Capture the cell that displays the provided text and extract its (X, Y) central coordinate. 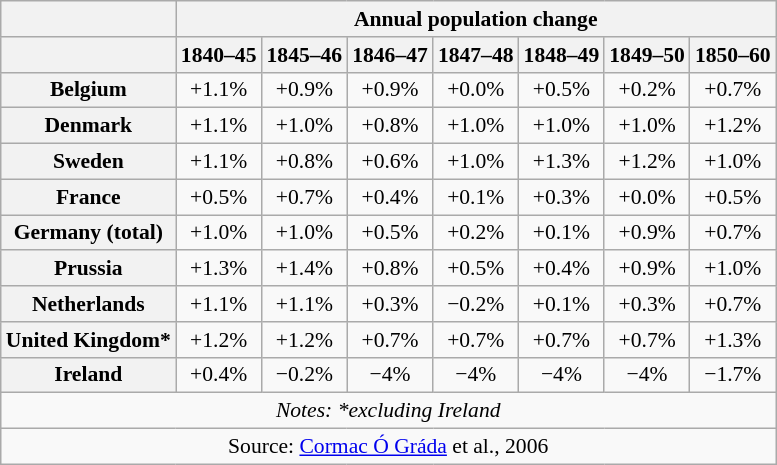
1846–47 (390, 55)
Annual population change (476, 19)
Prussia (88, 269)
Sweden (88, 162)
Ireland (88, 375)
Notes: *excluding Ireland (388, 411)
United Kingdom* (88, 340)
+0.6% (390, 162)
France (88, 197)
−1.7% (733, 375)
1840–45 (219, 55)
Netherlands (88, 304)
+1.4% (304, 269)
1848–49 (562, 55)
Denmark (88, 126)
1849–50 (647, 55)
1845–46 (304, 55)
Germany (total) (88, 233)
Source: Cormac Ó Gráda et al., 2006 (388, 447)
Belgium (88, 90)
1850–60 (733, 55)
1847–48 (476, 55)
